Capture the cell that displays the provided text and extract its [x, y] central coordinate. 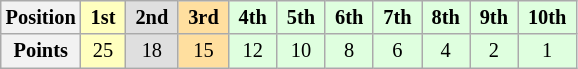
12 [253, 51]
Position [41, 17]
15 [203, 51]
2nd [152, 17]
5th [301, 17]
6th [349, 17]
1 [547, 51]
4th [253, 17]
3rd [203, 17]
8 [349, 51]
8th [446, 17]
4 [446, 51]
10 [301, 51]
18 [152, 51]
Points [41, 51]
10th [547, 17]
9th [494, 17]
6 [397, 51]
1st [104, 17]
2 [494, 51]
25 [104, 51]
7th [397, 17]
